Determine the [x, y] coordinate at the center of the cell enclosing the given text.  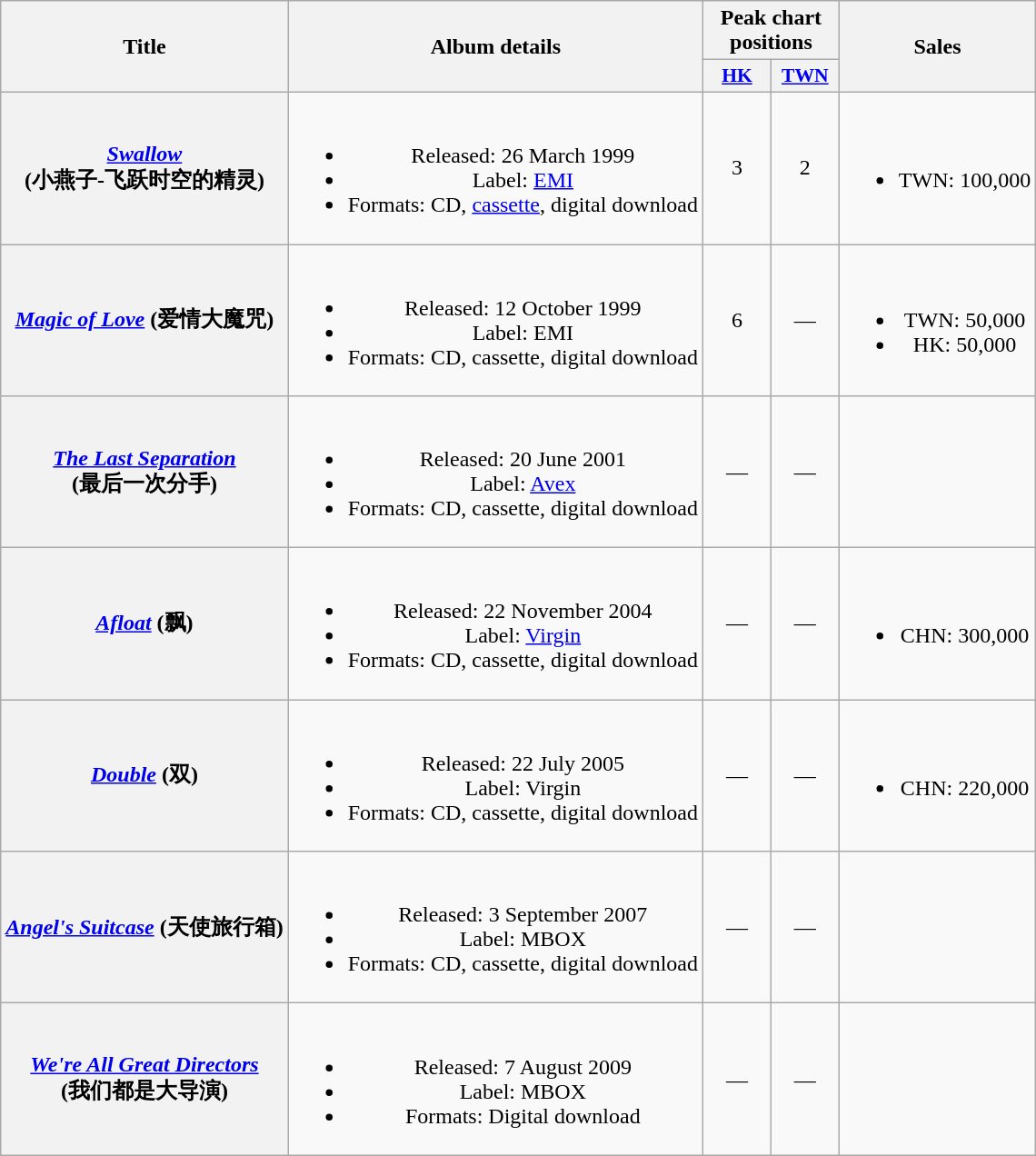
We're All Great Directors(我们都是大导演) [144, 1080]
TWN: 50,000HK: 50,000 [937, 320]
Afloat (飘) [144, 623]
TWN: 100,000 [937, 167]
3 [738, 167]
Released: 20 June 2001Label: AvexFormats: CD, cassette, digital download [495, 473]
6 [738, 320]
Sales [937, 47]
Double (双) [144, 776]
CHN: 220,000 [937, 776]
Released: 12 October 1999Label: EMIFormats: CD, cassette, digital download [495, 320]
TWN [805, 76]
Album details [495, 47]
Angel's Suitcase (天使旅行箱) [144, 927]
Peak chart positions [772, 31]
Released: 3 September 2007Label: MBOXFormats: CD, cassette, digital download [495, 927]
Magic of Love (爱情大魔咒) [144, 320]
Swallow(小燕子-飞跃时空的精灵) [144, 167]
2 [805, 167]
Title [144, 47]
Released: 22 July 2005Label: VirginFormats: CD, cassette, digital download [495, 776]
Released: 26 March 1999Label: EMIFormats: CD, cassette, digital download [495, 167]
The Last Separation(最后一次分手) [144, 473]
Released: 22 November 2004Label: VirginFormats: CD, cassette, digital download [495, 623]
CHN: 300,000 [937, 623]
Released: 7 August 2009Label: MBOXFormats: Digital download [495, 1080]
HK [738, 76]
